Pinpoint the cell where the given text exists, returning its (X, Y) midpoint coordinate. 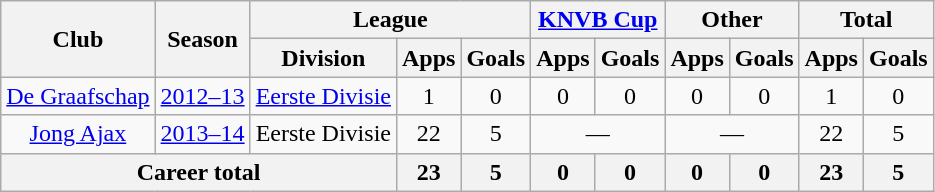
2012–13 (202, 96)
Division (323, 58)
2013–14 (202, 134)
Total (866, 20)
Season (202, 39)
Other (732, 20)
Career total (199, 172)
De Graafschap (78, 96)
KNVB Cup (598, 20)
League (390, 20)
Club (78, 39)
Jong Ajax (78, 134)
